Detect which cell encompasses the target text, then output its (x, y) center coordinate. 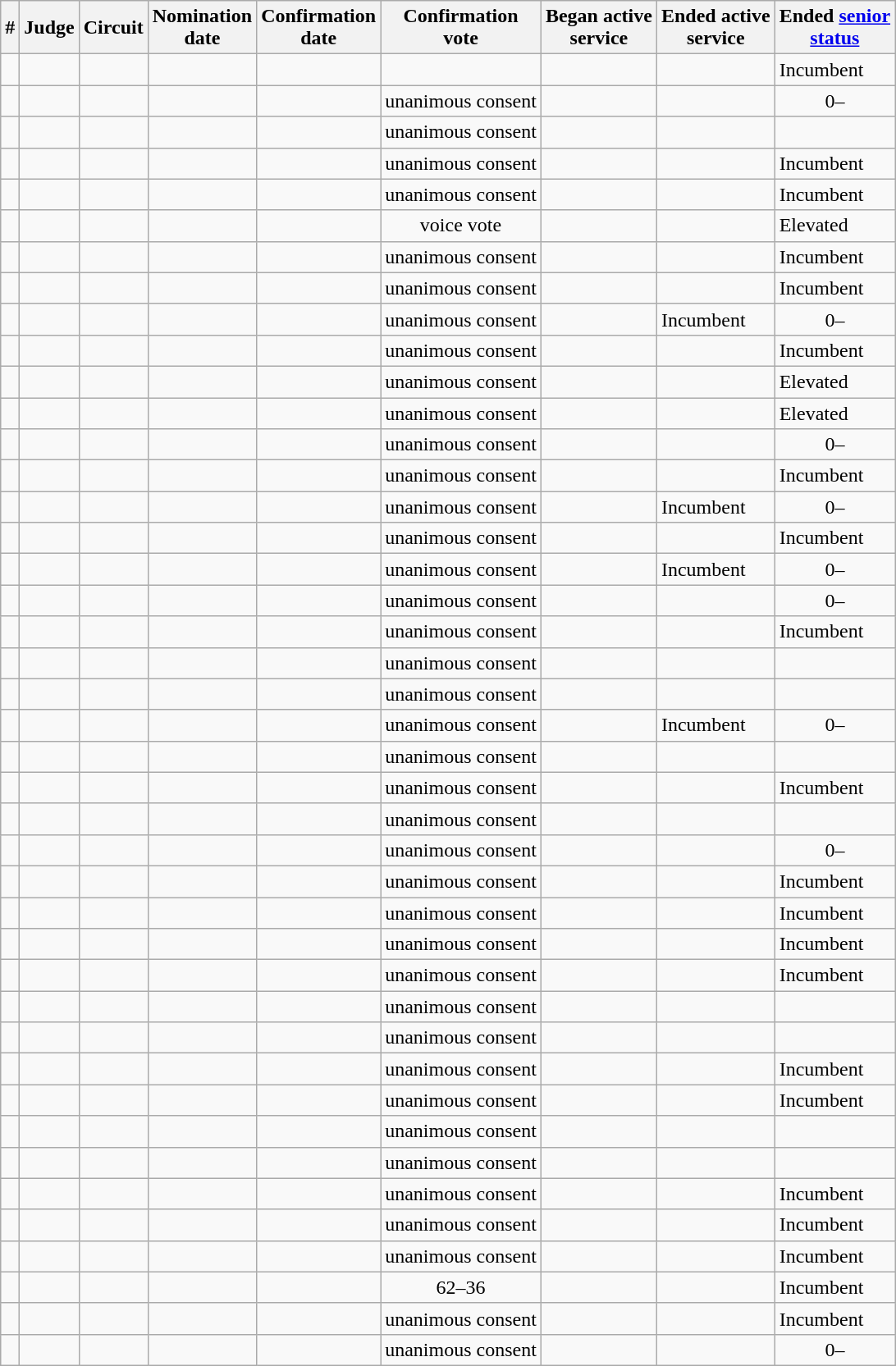
Ended seniorstatus (834, 28)
# (10, 28)
Judge (49, 28)
Began activeservice (599, 28)
Nominationdate (202, 28)
62–36 (461, 1287)
Ended activeservice (715, 28)
Circuit (113, 28)
Confirmationdate (318, 28)
voice vote (461, 226)
Confirmationvote (461, 28)
